Identify which cell holds the provided text, then report its (x, y) central coordinate. 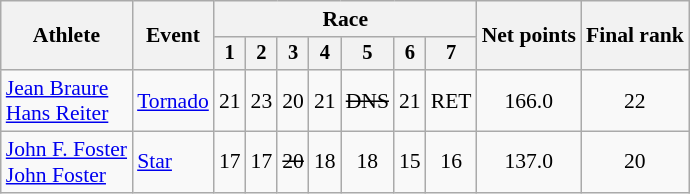
DNS (368, 100)
3 (293, 54)
7 (452, 54)
Net points (529, 36)
1 (230, 54)
4 (325, 54)
6 (410, 54)
RET (452, 100)
166.0 (529, 100)
5 (368, 54)
137.0 (529, 162)
Event (173, 36)
Star (173, 162)
Jean BraureHans Reiter (66, 100)
16 (452, 162)
John F. FosterJohn Foster (66, 162)
15 (410, 162)
Race (346, 19)
22 (635, 100)
Tornado (173, 100)
Final rank (635, 36)
Athlete (66, 36)
23 (262, 100)
2 (262, 54)
